Output the [x, y] coordinate of the center of the cell containing the given text.  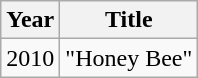
2010 [30, 58]
Title [129, 20]
"Honey Bee" [129, 58]
Year [30, 20]
